From the cell containing the given text, extract its center point as (X, Y) coordinate. 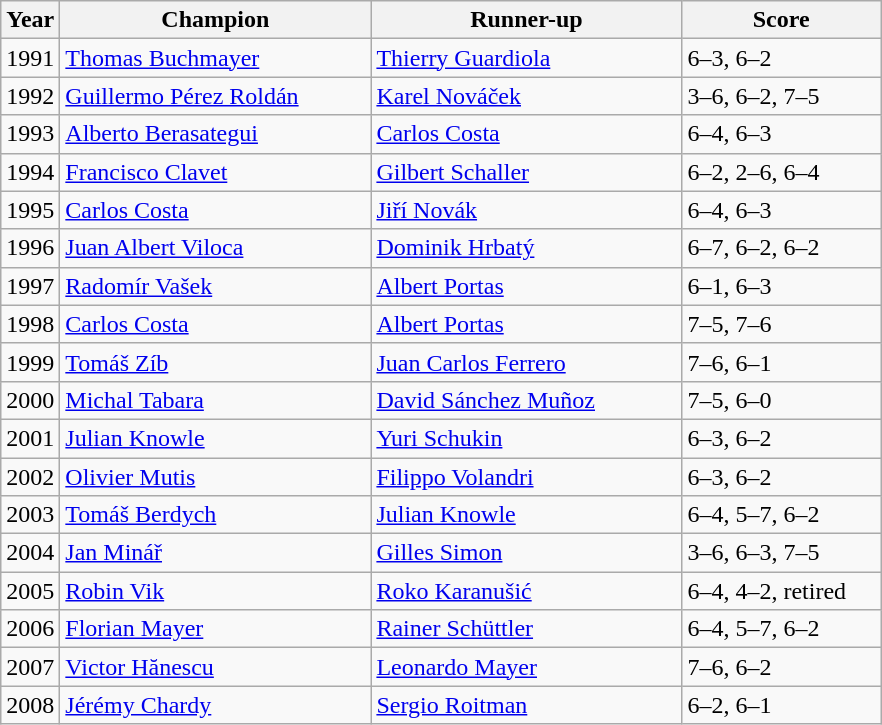
Tomáš Zíb (216, 362)
Gilbert Schaller (526, 172)
Champion (216, 20)
Radomír Vašek (216, 286)
Filippo Volandri (526, 477)
Francisco Clavet (216, 172)
3–6, 6–2, 7–5 (782, 96)
1991 (30, 58)
2004 (30, 553)
Year (30, 20)
1993 (30, 134)
2000 (30, 400)
Tomáš Berdych (216, 515)
1997 (30, 286)
7–5, 6–0 (782, 400)
7–5, 7–6 (782, 324)
2003 (30, 515)
7–6, 6–2 (782, 667)
6–2, 2–6, 6–4 (782, 172)
Jiří Novák (526, 210)
Gilles Simon (526, 553)
2008 (30, 705)
6–1, 6–3 (782, 286)
Thomas Buchmayer (216, 58)
Thierry Guardiola (526, 58)
Juan Carlos Ferrero (526, 362)
Guillermo Pérez Roldán (216, 96)
Florian Mayer (216, 629)
Runner-up (526, 20)
6–4, 4–2, retired (782, 591)
1994 (30, 172)
2006 (30, 629)
David Sánchez Muñoz (526, 400)
3–6, 6–3, 7–5 (782, 553)
Rainer Schüttler (526, 629)
2007 (30, 667)
7–6, 6–1 (782, 362)
Jan Minář (216, 553)
Leonardo Mayer (526, 667)
2002 (30, 477)
Sergio Roitman (526, 705)
1998 (30, 324)
Olivier Mutis (216, 477)
1996 (30, 248)
Alberto Berasategui (216, 134)
Score (782, 20)
Yuri Schukin (526, 438)
2005 (30, 591)
Juan Albert Viloca (216, 248)
1995 (30, 210)
Karel Nováček (526, 96)
1999 (30, 362)
1992 (30, 96)
Jérémy Chardy (216, 705)
6–7, 6–2, 6–2 (782, 248)
Michal Tabara (216, 400)
6–2, 6–1 (782, 705)
2001 (30, 438)
Victor Hănescu (216, 667)
Robin Vik (216, 591)
Dominik Hrbatý (526, 248)
Roko Karanušić (526, 591)
